For the text-containing cell, return its midpoint in [x, y] coordinate format. 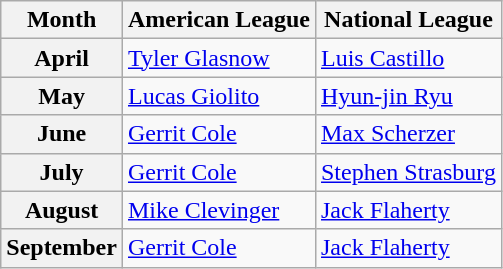
July [62, 172]
Mike Clevinger [218, 210]
August [62, 210]
Stephen Strasburg [408, 172]
American League [218, 20]
September [62, 248]
Lucas Giolito [218, 96]
Max Scherzer [408, 134]
National League [408, 20]
June [62, 134]
April [62, 58]
Tyler Glasnow [218, 58]
Month [62, 20]
May [62, 96]
Luis Castillo [408, 58]
Hyun-jin Ryu [408, 96]
